Return the [x, y] coordinate for the center point of the cell that contains the specified text.  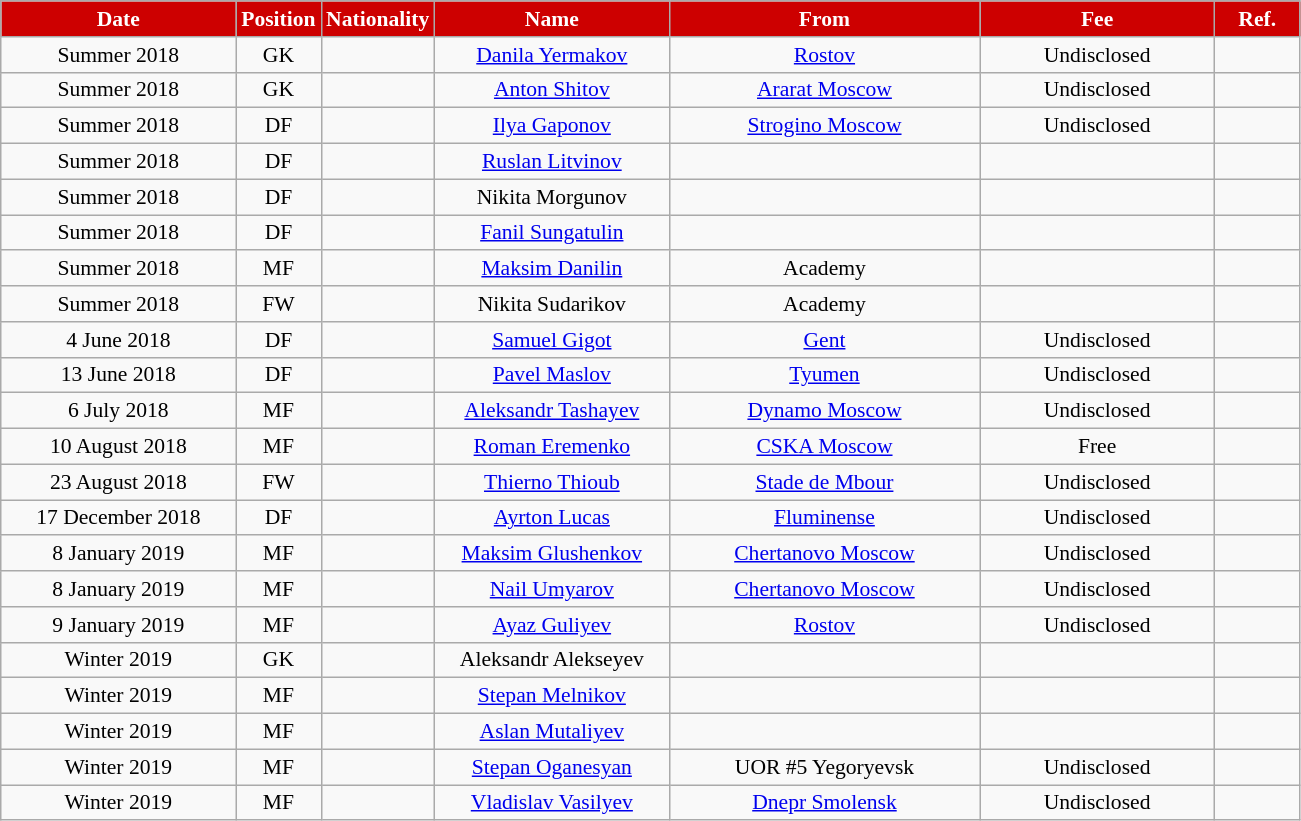
Nail Umyarov [552, 589]
Ruslan Litvinov [552, 162]
Aleksandr Alekseyev [552, 660]
Nikita Sudarikov [552, 304]
Vladislav Vasilyev [552, 803]
Maksim Glushenkov [552, 554]
Ararat Moscow [824, 90]
Strogino Moscow [824, 126]
Nationality [378, 19]
Aslan Mutaliyev [552, 732]
Position [278, 19]
From [824, 19]
4 June 2018 [118, 340]
17 December 2018 [118, 518]
Ayrton Lucas [552, 518]
Dnepr Smolensk [824, 803]
Maksim Danilin [552, 269]
CSKA Moscow [824, 447]
Stepan Oganesyan [552, 767]
Fanil Sungatulin [552, 233]
13 June 2018 [118, 375]
Aleksandr Tashayev [552, 411]
Date [118, 19]
Ayaz Guliyev [552, 625]
Nikita Morgunov [552, 197]
10 August 2018 [118, 447]
Ref. [1258, 19]
Stepan Melnikov [552, 696]
Tyumen [824, 375]
Danila Yermakov [552, 55]
Samuel Gigot [552, 340]
6 July 2018 [118, 411]
Anton Shitov [552, 90]
Pavel Maslov [552, 375]
23 August 2018 [118, 482]
Roman Eremenko [552, 447]
Ilya Gaponov [552, 126]
UOR #5 Yegoryevsk [824, 767]
Gent [824, 340]
Name [552, 19]
Fee [1098, 19]
9 January 2019 [118, 625]
Stade de Mbour [824, 482]
Fluminense [824, 518]
Thierno Thioub [552, 482]
Dynamo Moscow [824, 411]
Free [1098, 447]
